Determine the [x, y] coordinate at the center of the cell enclosing the given text.  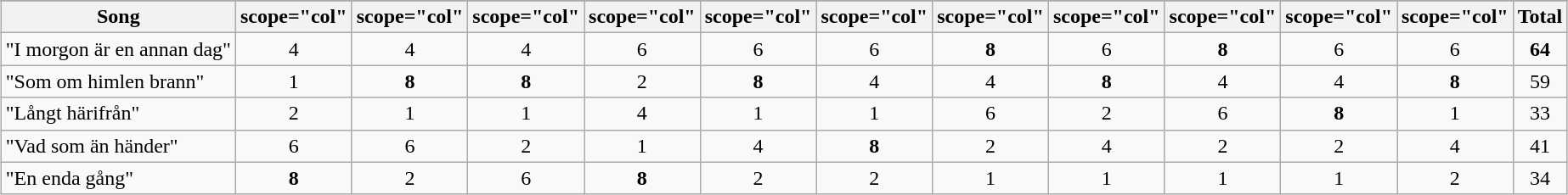
"Vad som än händer" [118, 146]
59 [1540, 81]
"Som om himlen brann" [118, 81]
41 [1540, 146]
"En enda gång" [118, 178]
33 [1540, 114]
"I morgon är en annan dag" [118, 49]
"Långt härifrån" [118, 114]
Total [1540, 17]
34 [1540, 178]
64 [1540, 49]
Song [118, 17]
